Provide the (x, y) coordinate of the cell's center where the given text is located.  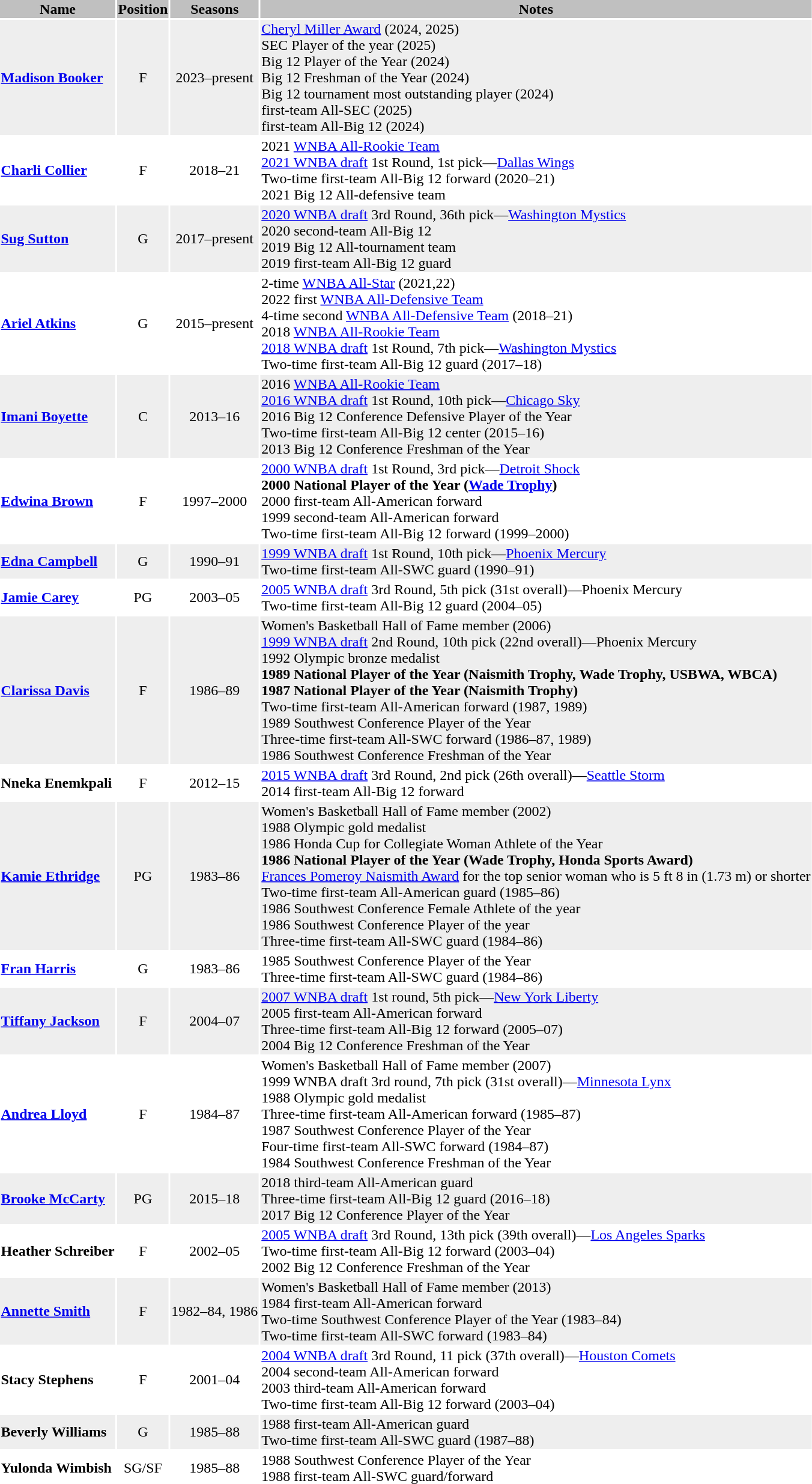
Jamie Carey (58, 597)
Madison Booker (58, 78)
Notes (536, 9)
Charli Collier (58, 171)
Annette Smith (58, 1311)
2005 WNBA draft 3rd Round, 5th pick (31st overall)—Phoenix MercuryTwo-time first-team All-Big 12 guard (2004–05) (536, 597)
2018 third-team All-American guardThree-time first-team All-Big 12 guard (2016–18)2017 Big 12 Conference Player of the Year (536, 1199)
2004–07 (215, 1021)
Tiffany Jackson (58, 1021)
Ariel Atkins (58, 323)
Position (143, 9)
C (143, 416)
1988 first-team All-American guardTwo-time first-team All-SWC guard (1987–88) (536, 1432)
1986–89 (215, 690)
Andrea Lloyd (58, 1114)
2018–21 (215, 171)
Kamie Ethridge (58, 876)
Beverly Williams (58, 1432)
2001–04 (215, 1379)
Nneka Enemkpali (58, 783)
2013–16 (215, 416)
1999 WNBA draft 1st Round, 10th pick—Phoenix MercuryTwo-time first-team All-SWC guard (1990–91) (536, 561)
Stacy Stephens (58, 1379)
Imani Boyette (58, 416)
2020 WNBA draft 3rd Round, 36th pick—Washington Mystics2020 second-team All-Big 12 2019 Big 12 All-tournament team2019 first-team All-Big 12 guard (536, 239)
Seasons (215, 9)
Fran Harris (58, 969)
2012–15 (215, 783)
2002–05 (215, 1251)
Clarissa Davis (58, 690)
2023–present (215, 78)
1990–91 (215, 561)
2003–05 (215, 597)
Brooke McCarty (58, 1199)
1985–88 (215, 1432)
1982–84, 1986 (215, 1311)
1985 Southwest Conference Player of the YearThree-time first-team All-SWC guard (1984–86) (536, 969)
2015–18 (215, 1199)
Name (58, 9)
2015–present (215, 323)
2015 WNBA draft 3rd Round, 2nd pick (26th overall)—Seattle Storm2014 first-team All-Big 12 forward (536, 783)
Sug Sutton (58, 239)
2017–present (215, 239)
Edna Campbell (58, 561)
Heather Schreiber (58, 1251)
Edwina Brown (58, 501)
1984–87 (215, 1114)
1997–2000 (215, 501)
